Output the (X, Y) coordinate of the center of the cell containing the given text.  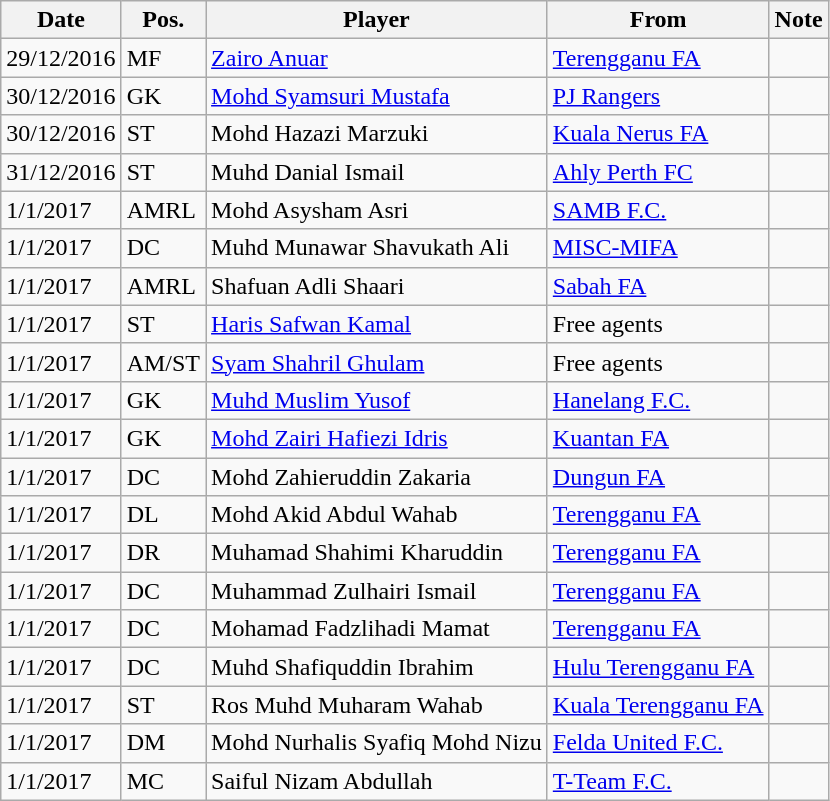
Hanelang F.C. (658, 400)
DL (163, 515)
Zairo Anuar (377, 58)
From (658, 20)
SAMB F.C. (658, 210)
Mohd Zahieruddin Zakaria (377, 477)
31/12/2016 (61, 172)
29/12/2016 (61, 58)
Mohd Akid Abdul Wahab (377, 515)
Mohamad Fadzlihadi Mamat (377, 629)
Note (798, 20)
Dungun FA (658, 477)
Ros Muhd Muharam Wahab (377, 705)
AM/ST (163, 362)
Pos. (163, 20)
Muhd Muslim Yusof (377, 400)
Felda United F.C. (658, 743)
Date (61, 20)
Syam Shahril Ghulam (377, 362)
Haris Safwan Kamal (377, 324)
Kuala Nerus FA (658, 134)
Shafuan Adli Shaari (377, 286)
Muhamad Shahimi Kharuddin (377, 553)
Player (377, 20)
Mohd Syamsuri Mustafa (377, 96)
T-Team F.C. (658, 781)
Mohd Hazazi Marzuki (377, 134)
MC (163, 781)
Kuala Terengganu FA (658, 705)
MISC-MIFA (658, 248)
Kuantan FA (658, 438)
Muhd Shafiquddin Ibrahim (377, 667)
Sabah FA (658, 286)
Muhd Danial Ismail (377, 172)
DM (163, 743)
Muhd Munawar Shavukath Ali (377, 248)
MF (163, 58)
DR (163, 553)
PJ Rangers (658, 96)
Ahly Perth FC (658, 172)
Saiful Nizam Abdullah (377, 781)
Mohd Asysham Asri (377, 210)
Muhammad Zulhairi Ismail (377, 591)
Hulu Terengganu FA (658, 667)
Mohd Zairi Hafiezi Idris (377, 438)
Mohd Nurhalis Syafiq Mohd Nizu (377, 743)
